Identify which cell holds the provided text, then report its [X, Y] central coordinate. 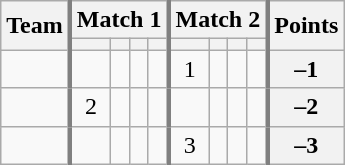
3 [188, 145]
Match 2 [218, 20]
Points [306, 26]
1 [188, 69]
Team [36, 26]
Match 1 [120, 20]
2 [90, 107]
–1 [306, 69]
–3 [306, 145]
–2 [306, 107]
